Detect which cell encompasses the target text, then output its (X, Y) center coordinate. 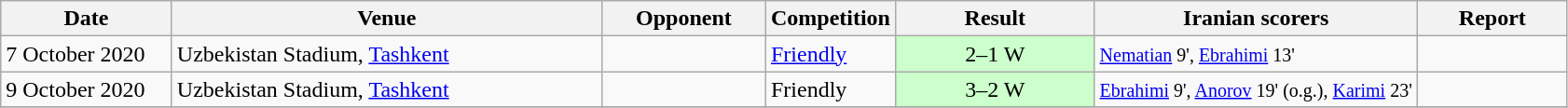
Date (87, 19)
Iranian scorers (1256, 19)
Competition (830, 19)
9 October 2020 (87, 89)
Nematian 9', Ebrahimi 13' (1256, 54)
Venue (386, 19)
Result (995, 19)
Opponent (683, 19)
3–2 W (995, 89)
Ebrahimi 9', Anorov 19' (o.g.), Karimi 23' (1256, 89)
Report (1492, 19)
2–1 W (995, 54)
7 October 2020 (87, 54)
